From the cell containing the given text, extract its center point as (x, y) coordinate. 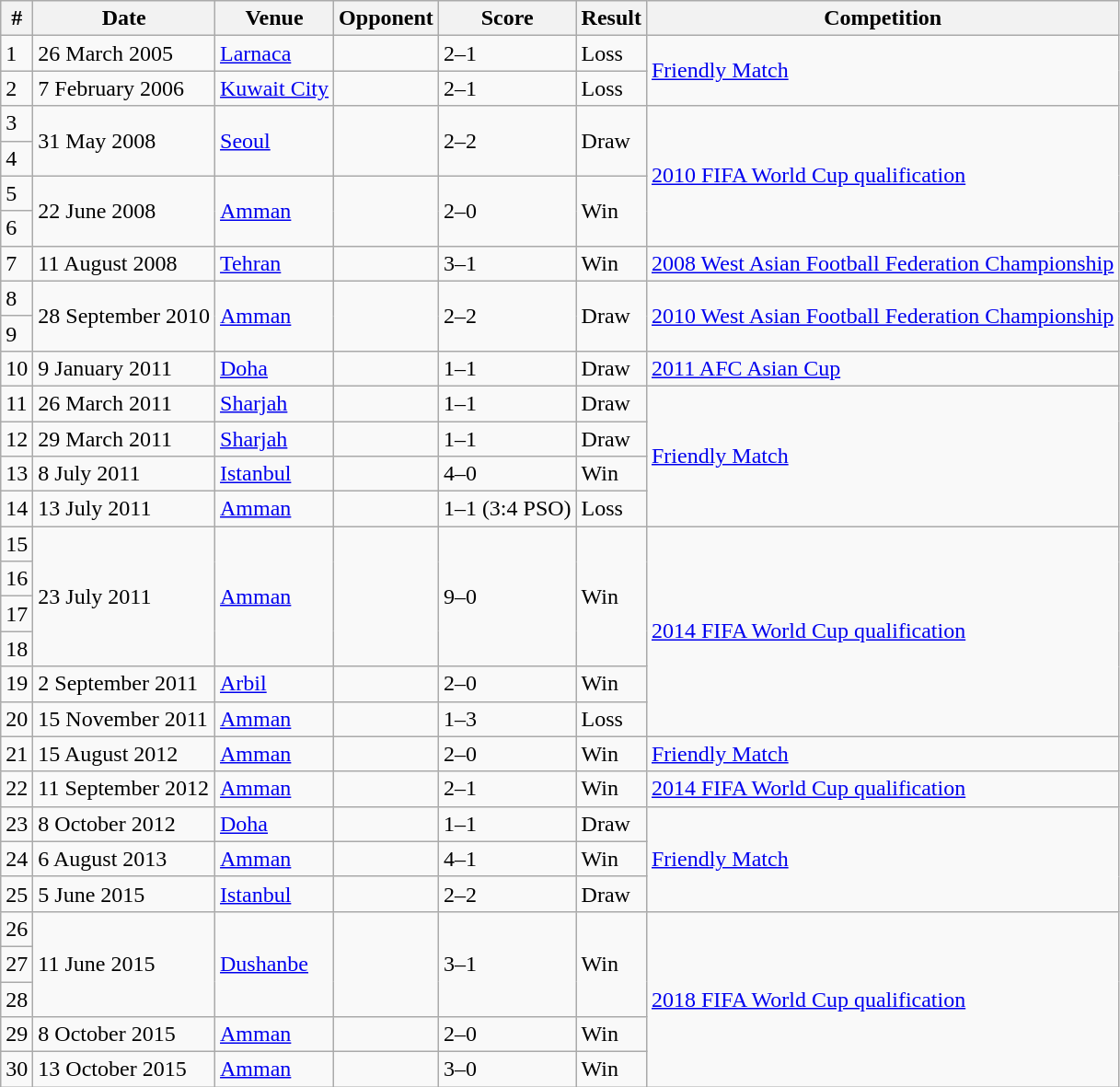
26 (17, 929)
3–0 (507, 1070)
8 July 2011 (124, 474)
1–1 (3:4 PSO) (507, 509)
3 (17, 123)
7 February 2006 (124, 88)
Arbil (274, 684)
22 (17, 789)
Venue (274, 18)
15 November 2011 (124, 719)
29 (17, 1035)
4–0 (507, 474)
2 (17, 88)
Kuwait City (274, 88)
8 October 2015 (124, 1035)
9–0 (507, 596)
Competition (882, 18)
28 September 2010 (124, 316)
8 (17, 298)
2011 AFC Asian Cup (882, 368)
15 (17, 544)
13 July 2011 (124, 509)
1–3 (507, 719)
2018 FIFA World Cup qualification (882, 999)
21 (17, 754)
16 (17, 579)
26 March 2011 (124, 403)
24 (17, 859)
4–1 (507, 859)
28 (17, 999)
4 (17, 158)
23 July 2011 (124, 596)
5 June 2015 (124, 894)
Dushanbe (274, 964)
11 (17, 403)
2008 West Asian Football Federation Championship (882, 263)
30 (17, 1070)
Score (507, 18)
Date (124, 18)
9 January 2011 (124, 368)
17 (17, 614)
5 (17, 193)
6 August 2013 (124, 859)
2010 FIFA World Cup qualification (882, 176)
25 (17, 894)
11 September 2012 (124, 789)
20 (17, 719)
2010 West Asian Football Federation Championship (882, 316)
12 (17, 439)
26 March 2005 (124, 53)
15 August 2012 (124, 754)
31 May 2008 (124, 141)
Result (611, 18)
Tehran (274, 263)
13 (17, 474)
Seoul (274, 141)
11 June 2015 (124, 964)
18 (17, 649)
Opponent (387, 18)
8 October 2012 (124, 824)
22 June 2008 (124, 211)
23 (17, 824)
# (17, 18)
10 (17, 368)
27 (17, 964)
7 (17, 263)
29 March 2011 (124, 439)
1 (17, 53)
6 (17, 228)
13 October 2015 (124, 1070)
9 (17, 333)
2 September 2011 (124, 684)
19 (17, 684)
Larnaca (274, 53)
11 August 2008 (124, 263)
14 (17, 509)
